Capture the cell that displays the provided text and extract its [X, Y] central coordinate. 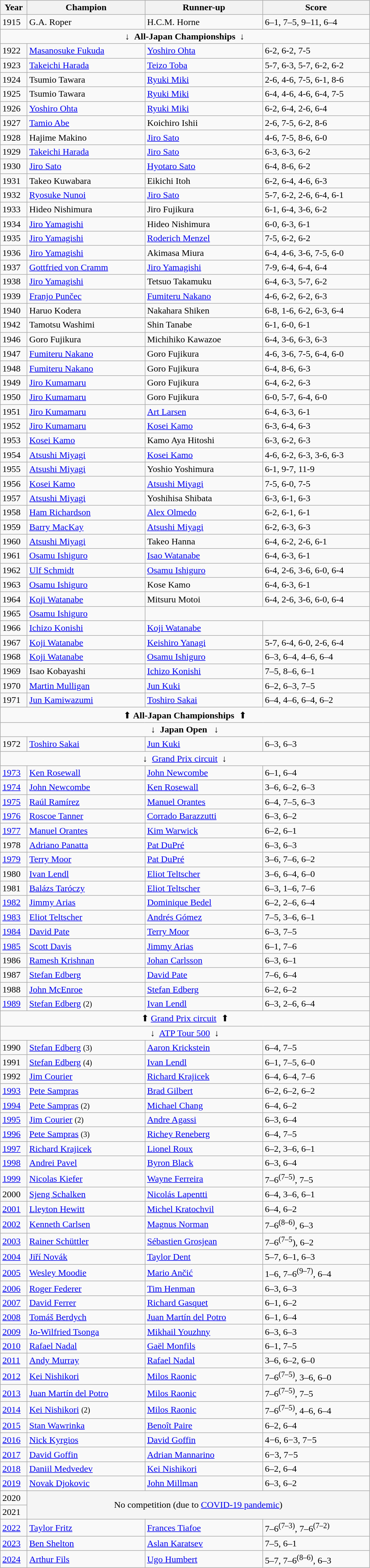
1985 [14, 946]
Kose Kamo [204, 585]
Taylor Fritz [86, 1528]
1933 [14, 210]
1931 [14, 181]
Eikichi Itoh [204, 181]
1978 [14, 845]
Kim Warwick [204, 831]
2012 [14, 1376]
Champion [86, 8]
3–6, 7–6, 6–2 [316, 859]
Ugo Humbert [204, 1559]
Tamotsu Washimi [86, 325]
1950 [14, 397]
6–4, 6–4, 7–6 [316, 1076]
Haruo Kodera [86, 310]
6-4, 6-3, 5-7, 6-2 [316, 282]
1959 [14, 527]
Nicolás Lapentti [204, 1194]
6–2, 3–6, 6–1 [316, 1149]
1994 [14, 1105]
6-4, 4-6, 3-6, 7-5, 6-0 [316, 253]
6–3, 2–6, 6–4 [316, 1004]
Runner-up [204, 8]
6-2, 6-3, 6-3 [316, 527]
7–6, 6–4 [316, 975]
6-4, 4-6, 4-6, 6-4, 7-5 [316, 94]
Pete Sampras [86, 1091]
Pete Sampras (3) [86, 1134]
1964 [14, 599]
Ryosuke Nunoi [86, 195]
6-1, 9-7, 11-9 [316, 469]
6-3, 6-1, 6-3 [316, 498]
Ulf Schmidt [86, 570]
Nick Kyrgios [86, 1440]
Roderich Menzel [204, 238]
1963 [14, 585]
2006 [14, 1288]
Score [316, 8]
6–2, 2–6, 6–4 [316, 903]
1954 [14, 455]
6-4, 8-6, 6-2 [316, 166]
1927 [14, 123]
Richard Gasquet [204, 1303]
Jiro Fujikura [204, 210]
1982 [14, 903]
2022 [14, 1528]
6-4, 6-2, 2-6, 6-1 [316, 541]
6-2, 6-4, 4-6, 6-3 [316, 181]
Scott Davis [86, 946]
Aslan Karatsev [204, 1543]
4-6, 3-6, 7-5, 6-4, 6-0 [316, 354]
Richey Reneberg [204, 1134]
2003 [14, 1241]
Stefan Edberg (3) [86, 1047]
Novak Djokovic [86, 1483]
7–6(7–3), 7–6(7–2) [316, 1528]
3–6, 6–2, 6–3 [316, 787]
4-6, 6-2, 6-2, 6-3 [316, 296]
Brad Gilbert [204, 1091]
1940 [14, 310]
Tetsuo Takamuku [204, 282]
6–3, 1–6, 7–6 [316, 888]
Andre Agassi [204, 1120]
2-6, 4-6, 7-5, 6-1, 8-6 [316, 80]
Michael Chang [204, 1105]
Kamo Aya Hitoshi [204, 441]
5–7, 7–6(8–6), 6–3 [316, 1559]
5-7, 6-4, 6-0, 2-6, 6-4 [316, 643]
1999 [14, 1179]
Ben Shelton [86, 1543]
1981 [14, 888]
7–6(7–5), 6–2 [316, 1241]
Lionel Roux [204, 1149]
3–6, 6–2, 6–0 [316, 1361]
Michihiko Kawazoe [204, 339]
1930 [14, 166]
6-4, 8-6, 6-3 [316, 368]
6-3, 6-3, 6-2 [316, 152]
6–1, 7–5 [316, 1346]
7–6(8–6), 6–3 [316, 1225]
1962 [14, 570]
Takeo Kuwabara [86, 181]
6–3, 6–4, 4–6, 6–4 [316, 657]
Adriano Panatta [86, 845]
1969 [14, 671]
1970 [14, 686]
6-8, 1-6, 6-2, 6-3, 6-4 [316, 310]
1924 [14, 80]
1996 [14, 1134]
Jiří Novák [86, 1257]
1957 [14, 498]
1993 [14, 1091]
1–6, 7–6(9–7), 6–4 [316, 1273]
1922 [14, 51]
Stefan Edberg (2) [86, 1004]
Kenneth Carlsen [86, 1225]
1975 [14, 802]
1939 [14, 296]
6-0, 6-3, 6-1 [316, 224]
1953 [14, 441]
Alex Olmedo [204, 513]
6-4, 3-6, 6-3, 6-3 [316, 339]
1915 [14, 22]
7–5, 6–1 [316, 1543]
↓ All-Japan Championships ↓ [185, 36]
Barry MacKay [86, 527]
2008 [14, 1317]
2005 [14, 1273]
6-4, 6-2, 6-3 [316, 383]
6–1, 6–2 [316, 1303]
1958 [14, 513]
1942 [14, 325]
1961 [14, 556]
6-1, 6-0, 6-1 [316, 325]
1997 [14, 1149]
1972 [14, 744]
Adrian Mannarino [204, 1454]
1977 [14, 831]
Tomáš Berdych [86, 1317]
Frances Tiafoe [204, 1528]
Hajime Makino [86, 137]
⬆ All-Japan Championships ⬆ [185, 715]
2020 [14, 1498]
1983 [14, 917]
Tim Henman [204, 1288]
Jo-Wilfried Tsonga [86, 1331]
Nakahara Shiken [204, 310]
1937 [14, 267]
2014 [14, 1410]
6-1, 6-4, 3-6, 6-2 [316, 210]
2013 [14, 1393]
1928 [14, 137]
Tamio Abe [86, 123]
1926 [14, 108]
H.C.M. Horne [204, 22]
1946 [14, 339]
Andrei Pavel [86, 1163]
6-2, 6-2, 7-5 [316, 51]
7–6(7–5), 3–6, 6–0 [316, 1376]
1987 [14, 975]
Martin Mulligan [86, 686]
6-3, 6-4, 6-3 [316, 426]
Sébastien Grosjean [204, 1241]
David Ferrer [86, 1303]
6−3, 7−5 [316, 1454]
1960 [14, 541]
1971 [14, 700]
1952 [14, 426]
5–7, 6–1, 6–3 [316, 1257]
Wesley Moodie [86, 1273]
↓ Grand Prix circuit ↓ [185, 759]
Nicolas Kiefer [86, 1179]
Isao Kobayashi [86, 671]
Roscoe Tanner [86, 816]
1966 [14, 628]
1936 [14, 253]
Wayne Ferreira [204, 1179]
Gaël Monfils [204, 1346]
6–3, 7–5 [316, 931]
6-2, 6-1, 6-1 [316, 513]
1974 [14, 787]
Corrado Barazzutti [204, 816]
Stan Wawrinka [86, 1425]
1989 [14, 1004]
Jim Courier [86, 1076]
Magnus Norman [204, 1225]
Year [14, 8]
Benoît Paire [204, 1425]
Jun Kamiwazumi [86, 700]
Masanosuke Fukuda [86, 51]
1988 [14, 989]
Taylor Dent [204, 1257]
⬆ Grand Prix circuit ⬆ [185, 1019]
6–2, 6–1 [316, 831]
Gottfried von Cramm [86, 267]
1948 [14, 368]
1965 [14, 613]
Byron Black [204, 1163]
2-6, 7-5, 6-2, 8-6 [316, 123]
6–1, 7–6 [316, 946]
Mario Ančić [204, 1273]
6–1, 7–5, 6–0 [316, 1062]
1923 [14, 65]
1968 [14, 657]
4-6, 6-2, 6-3, 3-6, 6-3 [316, 455]
6-0, 5-7, 6-4, 6-0 [316, 397]
Pete Sampras (2) [86, 1105]
Yoshihisa Shibata [204, 498]
7–5, 3–6, 6–1 [316, 917]
2024 [14, 1559]
Franjo Punčec [86, 296]
1980 [14, 874]
Lleyton Hewitt [86, 1209]
1990 [14, 1047]
Arthur Fils [86, 1559]
1956 [14, 484]
Sjeng Schalken [86, 1194]
Roger Federer [86, 1288]
↓ Japan Open ↓ [185, 729]
1935 [14, 238]
1976 [14, 816]
6–3, 6–1 [316, 960]
6–4, 4–6, 6–4, 6–2 [316, 700]
7-5, 6-0, 7-5 [316, 484]
1998 [14, 1163]
Stefan Edberg (4) [86, 1062]
Jim Courier (2) [86, 1120]
1967 [14, 643]
Koichiro Ishii [204, 123]
5-7, 6-2, 2-6, 6-4, 6-1 [316, 195]
1995 [14, 1120]
Andrés Gómez [204, 917]
6–1, 7–5, 9–11, 6–4 [316, 22]
1925 [14, 94]
Akimasa Miura [204, 253]
6–2, 6–3, 7–5 [316, 686]
1955 [14, 469]
2023 [14, 1543]
1973 [14, 773]
2017 [14, 1454]
Dominique Bedel [204, 903]
1951 [14, 411]
5-7, 6-3, 5-7, 6-2, 6-2 [316, 65]
2011 [14, 1361]
1934 [14, 224]
No competition (due to COVID-19 pandemic) [198, 1505]
Balázs Taróczy [86, 888]
↓ ATP Tour 500 ↓ [185, 1033]
2007 [14, 1303]
6–2, 6–2, 6–2 [316, 1091]
7-5, 6-2, 6-2 [316, 238]
2015 [14, 1425]
1949 [14, 383]
Ramesh Krishnan [86, 960]
1992 [14, 1076]
Yoshio Yoshimura [204, 469]
1938 [14, 282]
7-9, 6-4, 6-4, 6-4 [316, 267]
Takeo Hanna [204, 541]
1991 [14, 1062]
Teizo Toba [204, 65]
4-6, 7-5, 8-6, 6-0 [316, 137]
Mitsuru Motoi [204, 599]
1984 [14, 931]
Rainer Schüttler [86, 1241]
2021 [14, 1512]
2004 [14, 1257]
2000 [14, 1194]
2010 [14, 1346]
7–6(7–5), 4–6, 6–4 [316, 1410]
6–2, 6–2 [316, 989]
Isao Watanabe [204, 556]
6–4, 7–5, 6–3 [316, 802]
2018 [14, 1469]
Raúl Ramírez [86, 802]
2009 [14, 1331]
Andy Murray [86, 1361]
2002 [14, 1225]
John McEnroe [86, 989]
2019 [14, 1483]
6-2, 6-4, 2-6, 6-4 [316, 108]
3–6, 6–4, 6–0 [316, 874]
G.A. Roper [86, 22]
1986 [14, 960]
Johan Carlsson [204, 960]
Art Larsen [204, 411]
Ham Richardson [86, 513]
Mikhail Youzhny [204, 1331]
John Millman [204, 1483]
2001 [14, 1209]
1979 [14, 859]
6–4, 3–6, 6–1 [316, 1194]
Hyotaro Sato [204, 166]
4−6, 6−3, 7−5 [316, 1440]
Shin Tanabe [204, 325]
Aaron Krickstein [204, 1047]
6-3, 6-2, 6-3 [316, 441]
Daniil Medvedev [86, 1469]
1947 [14, 354]
1932 [14, 195]
Kei Nishikori (2) [86, 1410]
Michel Kratochvil [204, 1209]
2016 [14, 1440]
Keishiro Yanagi [204, 643]
7–5, 8–6, 6–1 [316, 671]
1929 [14, 152]
